Scan for the cell matching the given text and deliver its [x, y] coordinate at center. 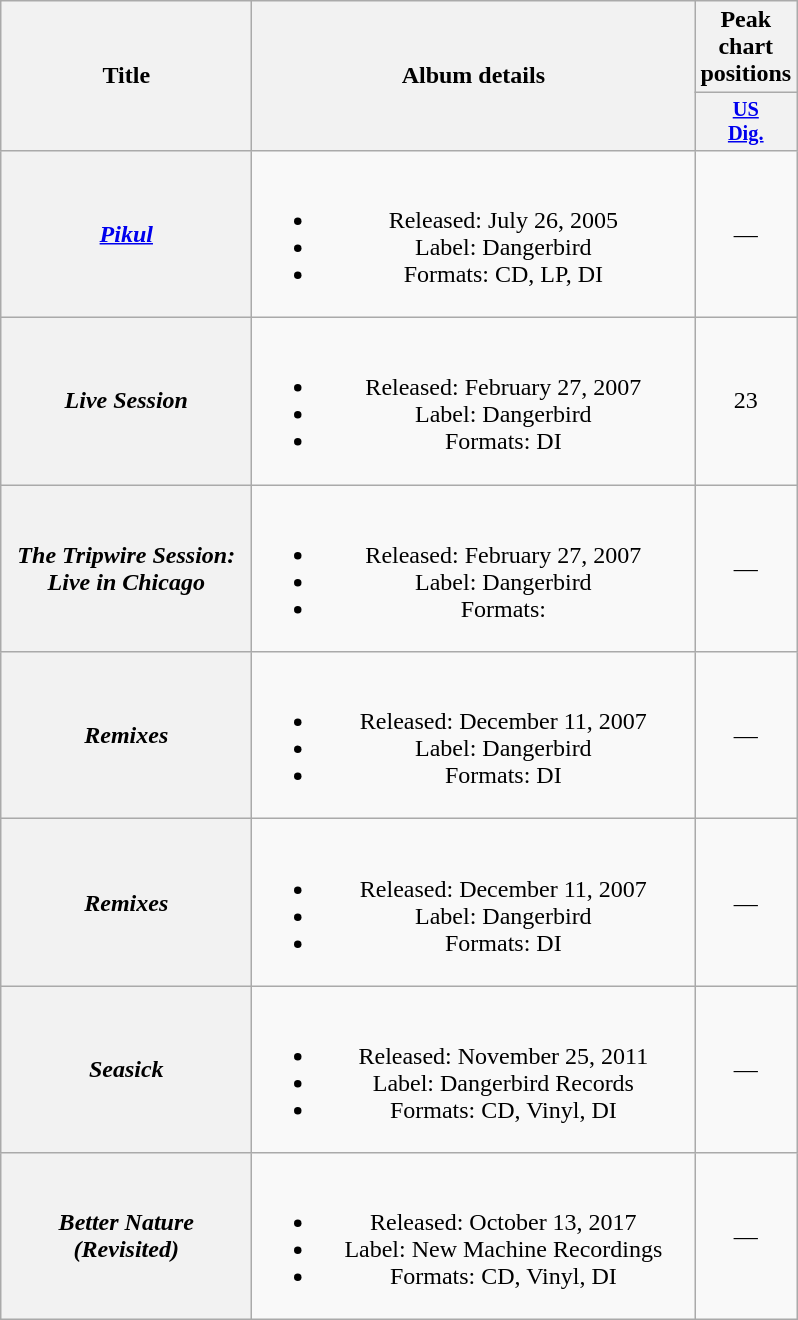
The Tripwire Session: Live in Chicago [126, 568]
Pikul [126, 234]
Released: October 13, 2017Label: New Machine RecordingsFormats: CD, Vinyl, DI [474, 1236]
Album details [474, 76]
23 [746, 402]
Released: November 25, 2011Label: Dangerbird RecordsFormats: CD, Vinyl, DI [474, 1070]
Title [126, 76]
Peak chart positions [746, 47]
USDig. [746, 122]
Live Session [126, 402]
Released: February 27, 2007Label: DangerbirdFormats: [474, 568]
Released: July 26, 2005Label: DangerbirdFormats: CD, LP, DI [474, 234]
Released: February 27, 2007Label: DangerbirdFormats: DI [474, 402]
Better Nature (Revisited) [126, 1236]
Seasick [126, 1070]
